Identify which cell holds the provided text, then report its (X, Y) central coordinate. 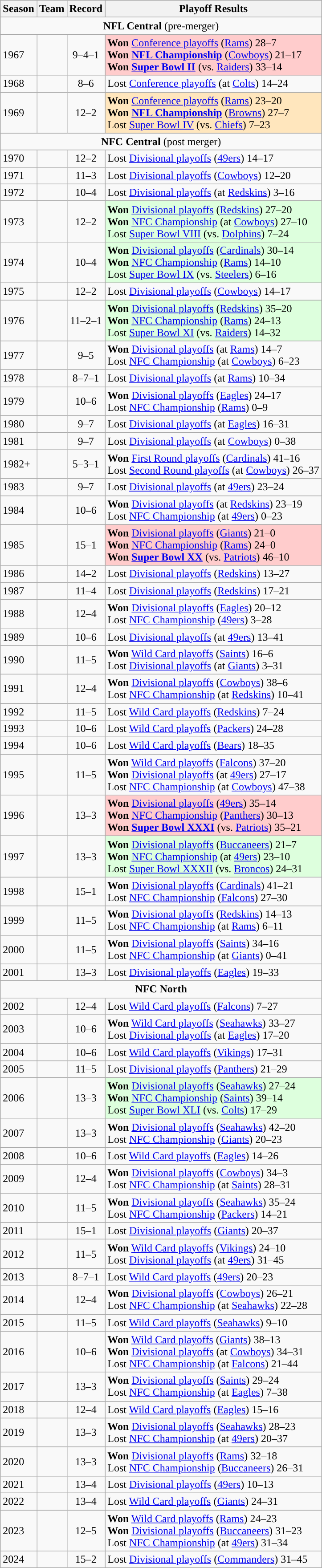
Lost Wild Card playoffs (Eagles) 15–16 (214, 1410)
1981 (19, 441)
2024 (19, 1560)
2020 (19, 1461)
2003 (19, 1029)
Won Divisional playoffs (at Rams) 14–7Lost NFC Championship (at Cowboys) 6–23 (214, 355)
Lost Divisional playoffs (49ers) 10–13 (214, 1484)
1998 (19, 891)
Won First Round playoffs (Cardinals) 41–16Lost Second Round playoffs (at Cowboys) 26–37 (214, 464)
Lost Divisional playoffs (at Redskins) 3–16 (214, 192)
2019 (19, 1433)
NFC Central (post merger) (161, 142)
Lost Divisional playoffs (49ers) 14–17 (214, 158)
1993 (19, 729)
1979 (19, 402)
1991 (19, 688)
5–3–1 (86, 464)
14–2 (86, 574)
Won Divisional playoffs (Seahawks) 28–23Lost NFC Championship (at 49ers) 20–37 (214, 1433)
Lost Wild Card playoffs (Giants) 24–31 (214, 1501)
NFC North (161, 989)
2017 (19, 1386)
Playoff Results (214, 9)
Season (19, 9)
Won Wild Card playoffs (Rams) 24–23 Won Divisional playoffs (Buccaneers) 31–23 Lost NFC Championship (at 49ers) 31–34 (214, 1531)
2021 (19, 1484)
15–2 (86, 1560)
1996 (19, 816)
Lost Wild Card playoffs (Bears) 18–35 (214, 746)
Lost Wild Card playoffs (Vikings) 17–31 (214, 1052)
2011 (19, 1231)
Lost Divisional playoffs (at 49ers) 23–24 (214, 487)
Won Wild Card playoffs (Vikings) 24–10Lost Divisional playoffs (at 49ers) 31–45 (214, 1254)
Lost Wild Card playoffs (Falcons) 7–27 (214, 1006)
1982+ (19, 464)
Lost Wild Card playoffs (Seahawks) 9–10 (214, 1323)
2008 (19, 1156)
1986 (19, 574)
Team (52, 9)
1989 (19, 637)
1997 (19, 857)
11–2–1 (86, 321)
2014 (19, 1300)
1977 (19, 355)
Lost Divisional playoffs (Giants) 20–37 (214, 1231)
2018 (19, 1410)
Lost Divisional playoffs (Cowboys) 14–17 (214, 291)
Lost Divisional playoffs (Commanders) 31–45 (214, 1560)
Lost Divisional playoffs (at Rams) 10–34 (214, 378)
Lost Wild Card playoffs (49ers) 20–23 (214, 1277)
Won Wild Card playoffs (Giants) 38–13 Won Divisional playoffs (at Cowboys) 34–31 Lost NFC Championship (at Falcons) 21–44 (214, 1352)
NFL Central (pre-merger) (161, 26)
2001 (19, 972)
1980 (19, 424)
Won Divisional playoffs (Redskins) 14–13Lost NFC Championship (at Rams) 6–11 (214, 921)
2005 (19, 1069)
2023 (19, 1531)
2006 (19, 1098)
1968 (19, 84)
Won Conference playoffs (Rams) 28–7Won NFL Championship (Cowboys) 21–17Won Super Bowl II (vs. Raiders) 33–14 (214, 55)
2022 (19, 1501)
Lost Divisional playoffs (Eagles) 19–33 (214, 972)
1967 (19, 55)
1988 (19, 613)
9–4–1 (86, 55)
2016 (19, 1352)
1971 (19, 175)
2015 (19, 1323)
Won Wild Card playoffs (Falcons) 37–20Won Divisional playoffs (at 49ers) 27–17Lost NFC Championship (at Cowboys) 47–38 (214, 775)
1974 (19, 262)
Won Divisional playoffs (Cowboys) 26–21Lost NFC Championship (at Seahawks) 22–28 (214, 1300)
Won Divisional playoffs (Seahawks) 27–24 Won NFC Championship (Saints) 39–14Lost Super Bowl XLI (vs. Colts) 17–29 (214, 1098)
Won Divisional playoffs (at Redskins) 23–19Lost NFC Championship (at 49ers) 0–23 (214, 510)
Won Divisional playoffs (49ers) 35–14Won NFC Championship (Panthers) 30–13Won Super Bowl XXXI (vs. Patriots) 35–21 (214, 816)
Won Divisional playoffs (Buccaneers) 21–7Won NFC Championship (at 49ers) 23–10Lost Super Bowl XXXII (vs. Broncos) 24–31 (214, 857)
12–5 (86, 1531)
8–6 (86, 84)
2007 (19, 1133)
1985 (19, 545)
Lost Wild Card playoffs (Packers) 24–28 (214, 729)
1987 (19, 591)
Won Divisional playoffs (Cowboys) 38–6Lost NFC Championship (at Redskins) 10–41 (214, 688)
1973 (19, 221)
Lost Conference playoffs (at Colts) 14–24 (214, 84)
1990 (19, 660)
Won Divisional playoffs (Seahawks) 35–24Lost NFC Championship (Packers) 14–21 (214, 1208)
1978 (19, 378)
Won Divisional playoffs (Giants) 21–0Won NFC Championship (Rams) 24–0Won Super Bowl XX (vs. Patriots) 46–10 (214, 545)
Won Divisional playoffs (Saints) 34–16Lost NFC Championship (at Giants) 0–41 (214, 949)
2004 (19, 1052)
11–4 (86, 591)
Won Divisional playoffs (Redskins) 35–20Won NFC Championship (Rams) 24–13Lost Super Bowl XI (vs. Raiders) 14–32 (214, 321)
Won Divisional playoffs (Cardinals) 41–21Lost NFC Championship (Falcons) 27–30 (214, 891)
Won Divisional playoffs (Eagles) 24–17Lost NFC Championship (Rams) 0–9 (214, 402)
1975 (19, 291)
Record (86, 9)
Lost Divisional playoffs (at Cowboys) 0–38 (214, 441)
Won Divisional playoffs (Cardinals) 30–14Won NFC Championship (Rams) 14–10Lost Super Bowl IX (vs. Steelers) 6–16 (214, 262)
Won Wild Card playoffs (Seahawks) 33–27 Lost Divisional playoffs (at Eagles) 17–20 (214, 1029)
Won Wild Card playoffs (Saints) 16–6Lost Divisional playoffs (at Giants) 3–31 (214, 660)
Won Divisional playoffs (Saints) 29–24Lost NFC Championship (at Eagles) 7–38 (214, 1386)
2013 (19, 1277)
1970 (19, 158)
Lost Divisional playoffs (Cowboys) 12–20 (214, 175)
2012 (19, 1254)
Lost Divisional playoffs (at Eagles) 16–31 (214, 424)
Won Conference playoffs (Rams) 23–20Won NFL Championship (Browns) 27–7 Lost Super Bowl IV (vs. Chiefs) 7–23 (214, 113)
1994 (19, 746)
1969 (19, 113)
1984 (19, 510)
2002 (19, 1006)
1976 (19, 321)
Won Divisional playoffs (Rams) 32–18Lost NFC Championship (Buccaneers) 26–31 (214, 1461)
11–3 (86, 175)
Won Divisional playoffs (Seahawks) 42–20Lost NFC Championship (Giants) 20–23 (214, 1133)
Lost Wild Card playoffs (Redskins) 7–24 (214, 712)
Lost Divisional playoffs (Panthers) 21–29 (214, 1069)
Won Divisional playoffs (Cowboys) 34–3 Lost NFC Championship (at Saints) 28–31 (214, 1179)
9–5 (86, 355)
1995 (19, 775)
1983 (19, 487)
2000 (19, 949)
Lost Divisional playoffs (Redskins) 13–27 (214, 574)
1992 (19, 712)
Lost Divisional playoffs (at 49ers) 13–41 (214, 637)
Lost Divisional playoffs (Redskins) 17–21 (214, 591)
1972 (19, 192)
2009 (19, 1179)
Won Divisional playoffs (Eagles) 20–12Lost NFC Championship (49ers) 3–28 (214, 613)
Won Divisional playoffs (Redskins) 27–20Won NFC Championship (at Cowboys) 27–10Lost Super Bowl VIII (vs. Dolphins) 7–24 (214, 221)
Lost Wild Card playoffs (Eagles) 14–26 (214, 1156)
2010 (19, 1208)
1999 (19, 921)
